Provide the [x, y] coordinate of the cell's center where the given text is located.  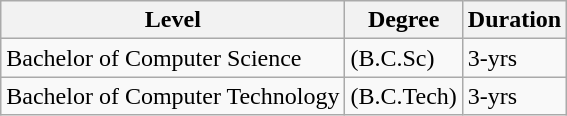
Bachelor of Computer Science [173, 58]
(B.C.Tech) [404, 96]
(B.C.Sc) [404, 58]
Duration [514, 20]
Level [173, 20]
Bachelor of Computer Technology [173, 96]
Degree [404, 20]
